Pinpoint the cell where the given text exists, returning its (X, Y) midpoint coordinate. 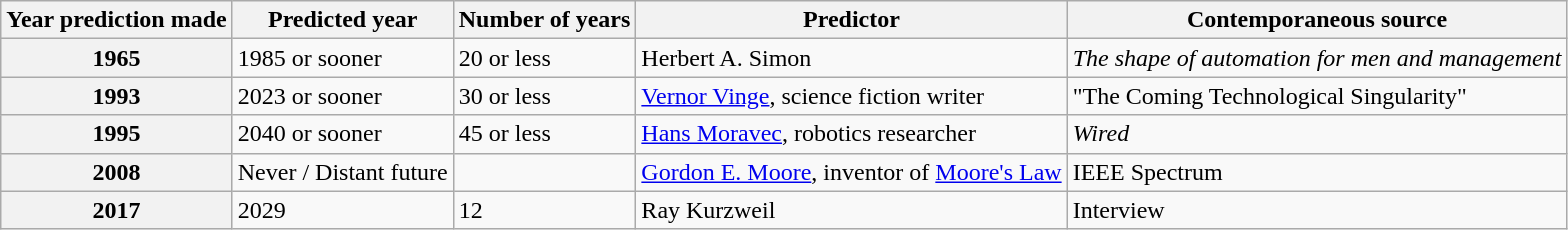
Interview (1317, 210)
Number of years (544, 20)
2008 (116, 172)
IEEE Spectrum (1317, 172)
Ray Kurzweil (852, 210)
1985 or sooner (342, 58)
Herbert A. Simon (852, 58)
2017 (116, 210)
Never / Distant future (342, 172)
Hans Moravec, robotics researcher (852, 134)
Wired (1317, 134)
12 (544, 210)
"The Coming Technological Singularity" (1317, 96)
1995 (116, 134)
Vernor Vinge, science fiction writer (852, 96)
Predictor (852, 20)
Contemporaneous source (1317, 20)
The shape of automation for men and management (1317, 58)
2029 (342, 210)
2040 or sooner (342, 134)
20 or less (544, 58)
45 or less (544, 134)
1965 (116, 58)
1993 (116, 96)
Gordon E. Moore, inventor of Moore's Law (852, 172)
2023 or sooner (342, 96)
Predicted year (342, 20)
Year prediction made (116, 20)
30 or less (544, 96)
